Provide the (x, y) coordinate of the cell's center where the given text is located.  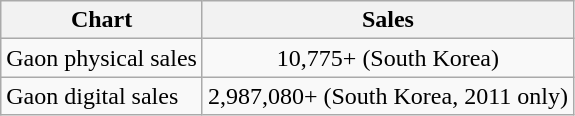
Gaon digital sales (102, 96)
Chart (102, 20)
10,775+ (South Korea) (388, 58)
Gaon physical sales (102, 58)
2,987,080+ (South Korea, 2011 only) (388, 96)
Sales (388, 20)
